From the cell containing the given text, extract its center point as [x, y] coordinate. 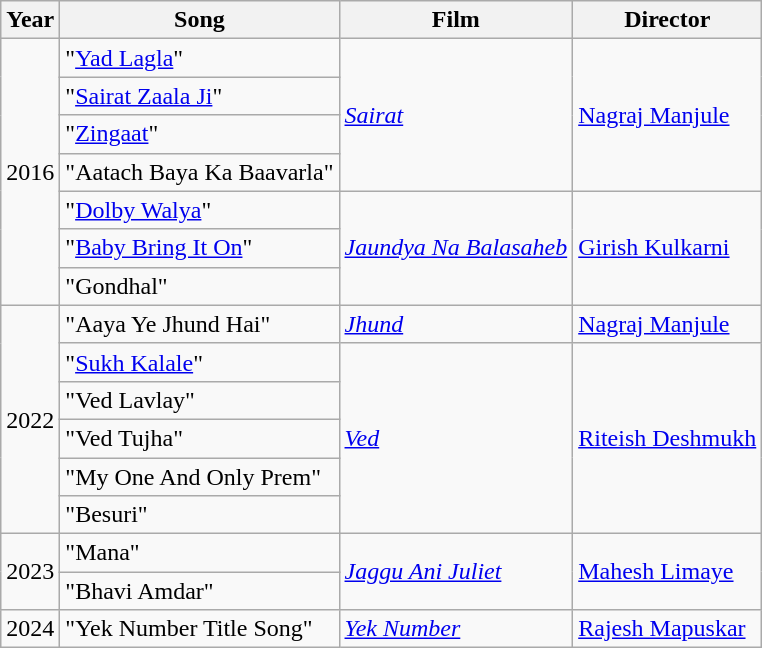
"Besuri" [200, 515]
2022 [30, 419]
Riteish Deshmukh [668, 438]
2016 [30, 172]
Director [668, 20]
Song [200, 20]
Yek Number [456, 629]
"Zingaat" [200, 134]
Sairat [456, 115]
2023 [30, 572]
Film [456, 20]
"Sairat Zaala Ji" [200, 96]
"My One And Only Prem" [200, 477]
"Aaya Ye Jhund Hai" [200, 324]
"Yek Number Title Song" [200, 629]
"Aatach Baya Ka Baavarla" [200, 172]
"Sukh Kalale" [200, 362]
Jhund [456, 324]
Jaggu Ani Juliet [456, 572]
Jaundya Na Balasaheb [456, 248]
Mahesh Limaye [668, 572]
Girish Kulkarni [668, 248]
"Gondhal" [200, 286]
"Yad Lagla" [200, 58]
Rajesh Mapuskar [668, 629]
"Baby Bring It On" [200, 248]
Ved [456, 438]
"Ved Lavlay" [200, 400]
"Ved Tujha" [200, 438]
2024 [30, 629]
"Dolby Walya" [200, 210]
"Bhavi Amdar" [200, 591]
"Mana" [200, 553]
Year [30, 20]
